Capture the cell that displays the provided text and extract its [x, y] central coordinate. 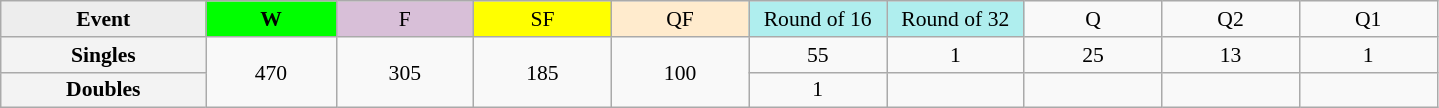
13 [1231, 55]
305 [405, 72]
Q2 [1231, 19]
Q [1093, 19]
Singles [104, 55]
470 [271, 72]
Q1 [1368, 19]
QF [680, 19]
Event [104, 19]
100 [680, 72]
W [271, 19]
Round of 16 [818, 19]
185 [543, 72]
SF [543, 19]
Doubles [104, 90]
25 [1093, 55]
Round of 32 [955, 19]
F [405, 19]
55 [818, 55]
